Locate the cell with the specified text and output its (x, y) center coordinate. 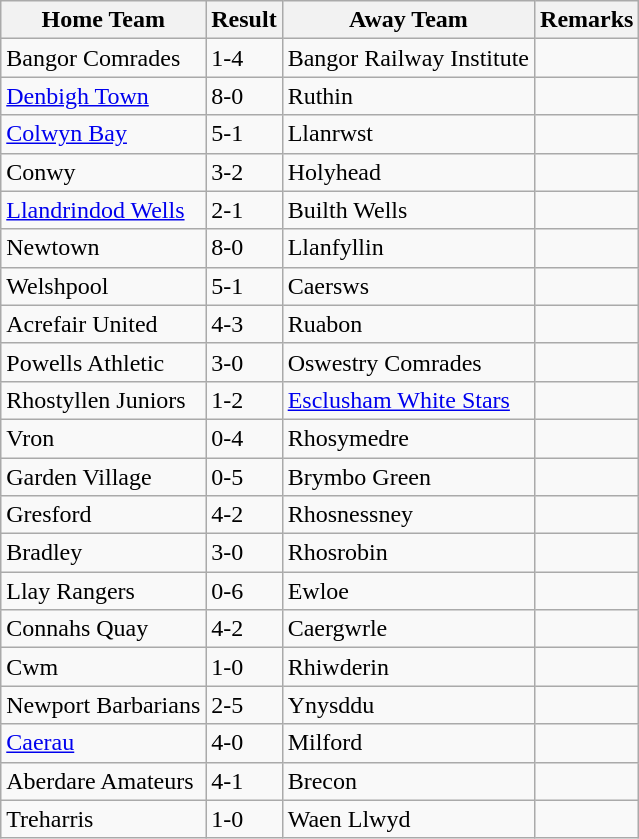
Aberdare Amateurs (104, 781)
Result (244, 20)
Oswestry Comrades (408, 362)
Remarks (587, 20)
Rhiwderin (408, 667)
Treharris (104, 819)
Ynysddu (408, 705)
Powells Athletic (104, 362)
4-0 (244, 743)
Holyhead (408, 172)
Waen Llwyd (408, 819)
Bangor Railway Institute (408, 58)
Llandrindod Wells (104, 210)
4-3 (244, 324)
Welshpool (104, 286)
Newport Barbarians (104, 705)
3-2 (244, 172)
Llay Rangers (104, 591)
Milford (408, 743)
Caergwrle (408, 629)
Rhosrobin (408, 553)
4-1 (244, 781)
Bangor Comrades (104, 58)
1-4 (244, 58)
Cwm (104, 667)
0-6 (244, 591)
Caersws (408, 286)
Ruabon (408, 324)
2-5 (244, 705)
Llanrwst (408, 134)
Rhosnessney (408, 515)
Llanfyllin (408, 248)
Away Team (408, 20)
1-2 (244, 400)
Vron (104, 438)
Bradley (104, 553)
0-5 (244, 477)
Brymbo Green (408, 477)
0-4 (244, 438)
2-1 (244, 210)
Acrefair United (104, 324)
Ewloe (408, 591)
Connahs Quay (104, 629)
Newtown (104, 248)
Rhostyllen Juniors (104, 400)
Colwyn Bay (104, 134)
Builth Wells (408, 210)
Conwy (104, 172)
Denbigh Town (104, 96)
Brecon (408, 781)
Rhosymedre (408, 438)
Home Team (104, 20)
Garden Village (104, 477)
Esclusham White Stars (408, 400)
Caerau (104, 743)
Gresford (104, 515)
Ruthin (408, 96)
